Pinpoint the cell where the given text exists, returning its [X, Y] midpoint coordinate. 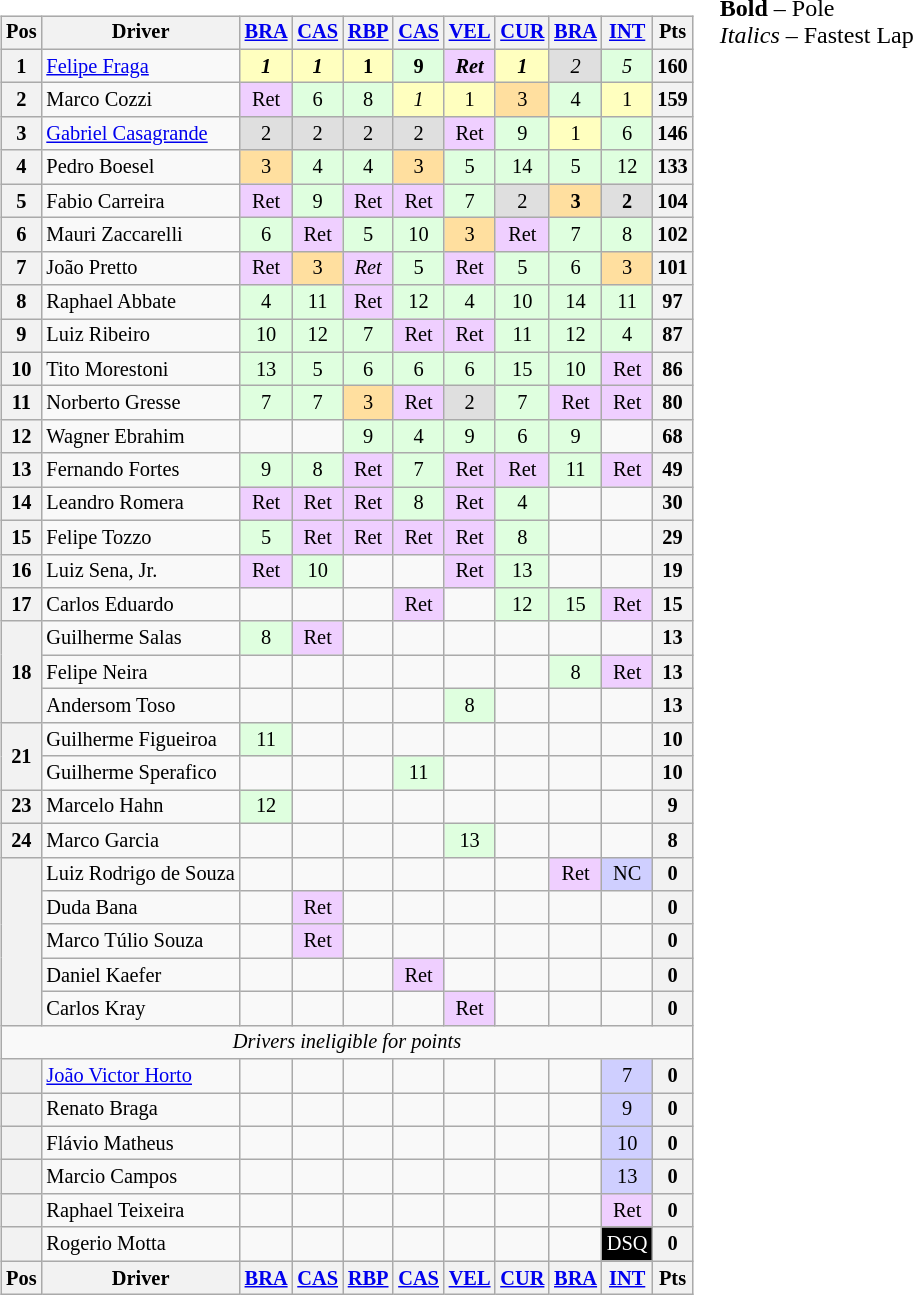
Wagner Ebrahim [140, 437]
Duda Bana [140, 908]
Leandro Romera [140, 504]
133 [672, 167]
104 [672, 201]
Tito Morestoni [140, 369]
18 [21, 672]
Luiz Ribeiro [140, 336]
João Victor Horto [140, 1076]
17 [21, 605]
Rogerio Motta [140, 1244]
Felipe Tozzo [140, 537]
Marco Cozzi [140, 100]
30 [672, 504]
Guilherme Figueiroa [140, 739]
Norberto Gresse [140, 403]
Gabriel Casagrande [140, 134]
16 [21, 571]
Raphael Abbate [140, 302]
Guilherme Salas [140, 638]
João Pretto [140, 268]
Renato Braga [140, 1110]
Felipe Fraga [140, 66]
Andersom Toso [140, 706]
Guilherme Sperafico [140, 773]
101 [672, 268]
Marco Garcia [140, 840]
87 [672, 336]
68 [672, 437]
Mauri Zaccarelli [140, 235]
NC [627, 874]
Drivers ineligible for points [346, 1042]
23 [21, 807]
159 [672, 100]
146 [672, 134]
21 [21, 756]
Fernando Fortes [140, 470]
Marco Túlio Souza [140, 941]
Fabio Carreira [140, 201]
Carlos Eduardo [140, 605]
97 [672, 302]
86 [672, 369]
Luiz Rodrigo de Souza [140, 874]
160 [672, 66]
Marcelo Hahn [140, 807]
80 [672, 403]
102 [672, 235]
49 [672, 470]
Pedro Boesel [140, 167]
24 [21, 840]
19 [672, 571]
Raphael Teixeira [140, 1211]
Marcio Campos [140, 1177]
Daniel Kaefer [140, 975]
Flávio Matheus [140, 1143]
Luiz Sena, Jr. [140, 571]
29 [672, 537]
DSQ [627, 1244]
Felipe Neira [140, 672]
Carlos Kray [140, 1009]
